From the cell containing the given text, extract its center point as (X, Y) coordinate. 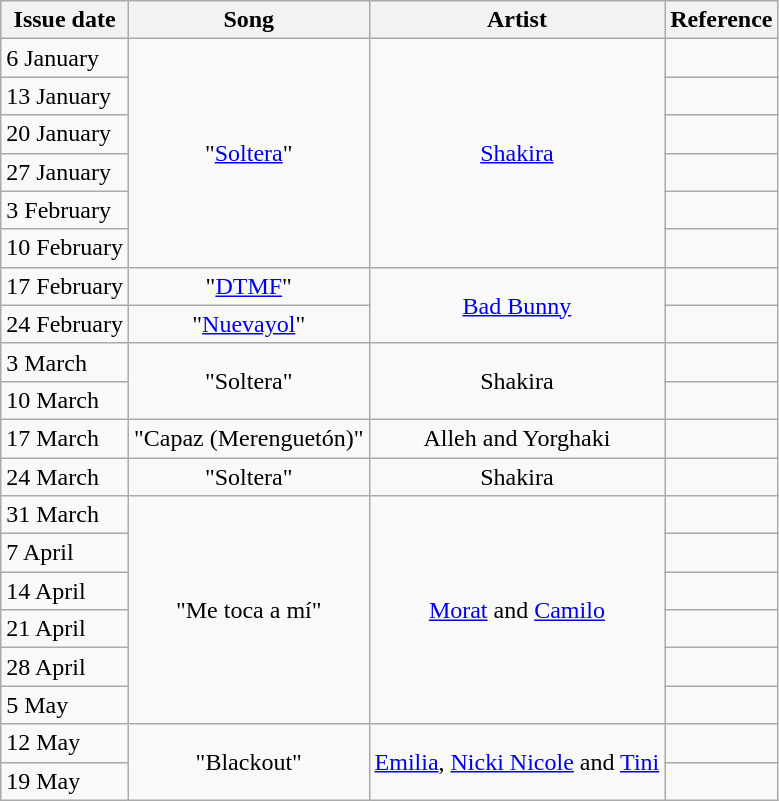
12 May (65, 743)
24 February (65, 324)
7 April (65, 553)
17 March (65, 438)
Bad Bunny (517, 305)
"Capaz (Merenguetón)" (248, 438)
"Nuevayol" (248, 324)
6 January (65, 58)
10 March (65, 400)
Artist (517, 20)
"Blackout" (248, 762)
20 January (65, 134)
5 May (65, 705)
13 January (65, 96)
"DTMF" (248, 286)
Issue date (65, 20)
10 February (65, 248)
24 March (65, 477)
Morat and Camilo (517, 610)
3 February (65, 210)
31 March (65, 515)
21 April (65, 629)
19 May (65, 781)
3 March (65, 362)
17 February (65, 286)
27 January (65, 172)
14 April (65, 591)
"Me toca a mí" (248, 610)
Alleh and Yorghaki (517, 438)
Emilia, Nicki Nicole and Tini (517, 762)
Reference (722, 20)
28 April (65, 667)
Song (248, 20)
